For the text-containing cell, return its midpoint in (X, Y) coordinate format. 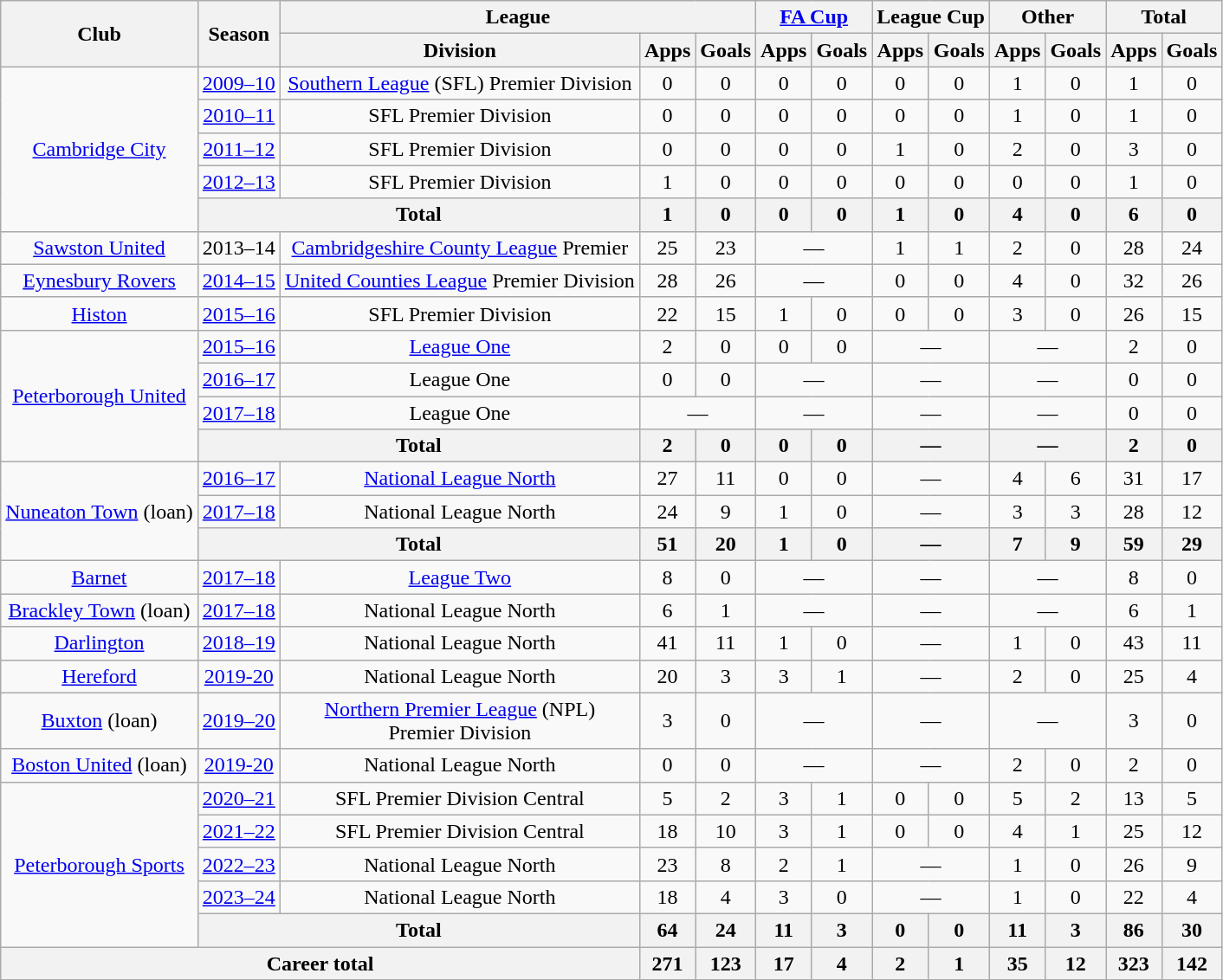
2018–19 (239, 643)
2009–10 (239, 83)
Darlington (100, 643)
Nuneaton Town (loan) (100, 512)
51 (667, 545)
32 (1134, 280)
2021–22 (239, 831)
2019–20 (239, 720)
2023–24 (239, 897)
Cambridgeshire County League Premier (459, 248)
Peterborough United (100, 396)
Brackley Town (loan) (100, 610)
Sawston United (100, 248)
Division (459, 50)
United Counties League Premier Division (459, 280)
League Two (459, 577)
Buxton (loan) (100, 720)
31 (1134, 479)
League Cup (931, 17)
2013–14 (239, 248)
League (518, 17)
2010–11 (239, 116)
271 (667, 964)
Season (239, 34)
FA Cup (814, 17)
Cambridge City (100, 149)
86 (1134, 930)
41 (667, 643)
30 (1192, 930)
43 (1134, 643)
Career total (320, 964)
2012–13 (239, 182)
Club (100, 34)
Histon (100, 313)
142 (1192, 964)
Peterborough Sports (100, 864)
Barnet (100, 577)
Northern Premier League (NPL)Premier Division (459, 720)
2022–23 (239, 864)
35 (1017, 964)
59 (1134, 545)
29 (1192, 545)
323 (1134, 964)
Hereford (100, 676)
64 (667, 930)
7 (1017, 545)
Other (1047, 17)
2011–12 (239, 149)
10 (726, 831)
2020–21 (239, 798)
123 (726, 964)
2014–15 (239, 280)
13 (1134, 798)
Eynesbury Rovers (100, 280)
Southern League (SFL) Premier Division (459, 83)
27 (667, 479)
Boston United (loan) (100, 765)
